Find where the given text appears and provide that cell's center as (x, y) coordinate. 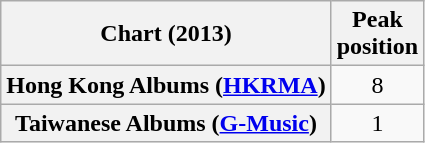
8 (377, 85)
Hong Kong Albums (HKRMA) (166, 85)
Taiwanese Albums (G-Music) (166, 123)
1 (377, 123)
Chart (2013) (166, 34)
Peakposition (377, 34)
